Locate the cell with the specified text and output its (X, Y) center coordinate. 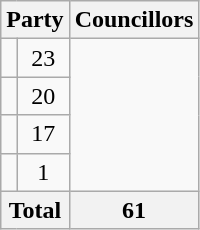
Total (35, 210)
Party (35, 20)
1 (43, 172)
23 (43, 58)
20 (43, 96)
Councillors (134, 20)
61 (134, 210)
17 (43, 134)
